Determine the [X, Y] coordinate at the center of the cell enclosing the given text.  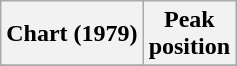
Chart (1979) [72, 34]
Peakposition [189, 34]
